Extract the (x, y) coordinate from the center of the cell holding the provided text.  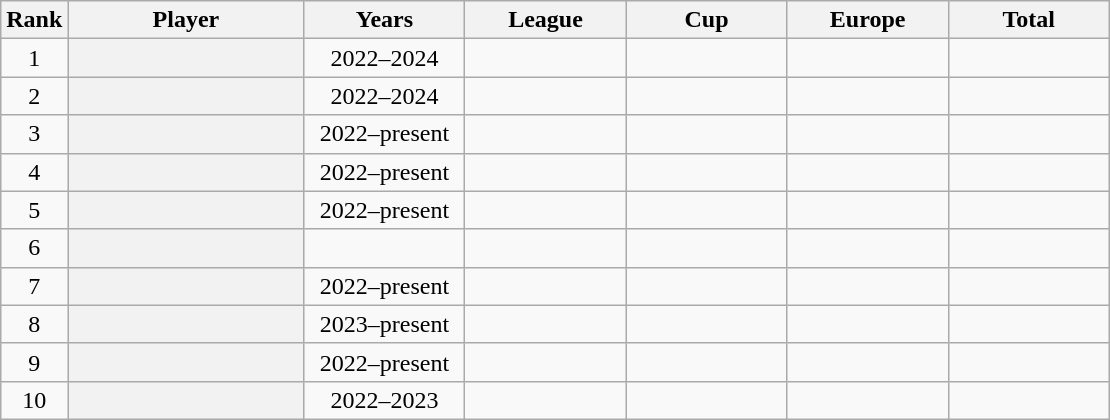
10 (34, 400)
1 (34, 58)
2 (34, 96)
Total (1028, 20)
Rank (34, 20)
2023–present (384, 324)
4 (34, 172)
3 (34, 134)
Years (384, 20)
Europe (868, 20)
8 (34, 324)
Cup (706, 20)
2022–2023 (384, 400)
6 (34, 248)
7 (34, 286)
9 (34, 362)
5 (34, 210)
League (546, 20)
Player (186, 20)
